Locate the cell with the specified text and output its (x, y) center coordinate. 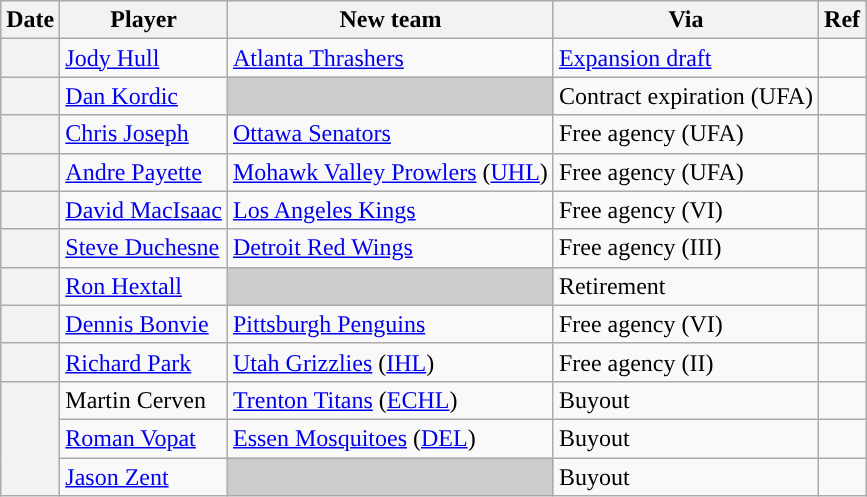
New team (390, 20)
Jason Zent (144, 477)
Chris Joseph (144, 134)
Pittsburgh Penguins (390, 324)
Essen Mosquitoes (DEL) (390, 438)
Ron Hextall (144, 286)
Roman Vopat (144, 438)
Dan Kordic (144, 96)
Martin Cerven (144, 400)
Richard Park (144, 362)
Free agency (II) (686, 362)
Date (30, 20)
Player (144, 20)
Atlanta Thrashers (390, 58)
Detroit Red Wings (390, 248)
Free agency (III) (686, 248)
Andre Payette (144, 172)
David MacIsaac (144, 210)
Ottawa Senators (390, 134)
Contract expiration (UFA) (686, 96)
Via (686, 20)
Retirement (686, 286)
Dennis Bonvie (144, 324)
Mohawk Valley Prowlers (UHL) (390, 172)
Trenton Titans (ECHL) (390, 400)
Expansion draft (686, 58)
Ref (842, 20)
Steve Duchesne (144, 248)
Jody Hull (144, 58)
Utah Grizzlies (IHL) (390, 362)
Los Angeles Kings (390, 210)
